For the text-containing cell, return its midpoint in [x, y] coordinate format. 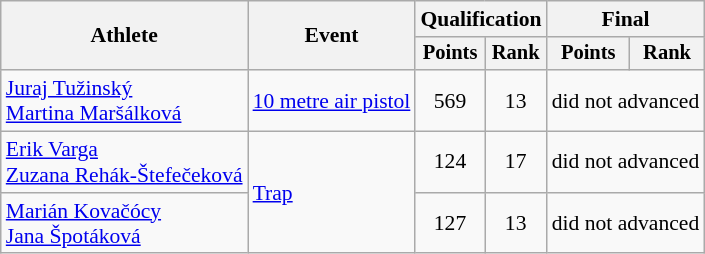
Marián KovačócyJana Špotáková [124, 224]
Erik VargaZuzana Rehák-Štefečeková [124, 162]
17 [516, 162]
Trap [332, 193]
10 metre air pistol [332, 100]
Event [332, 36]
Final [626, 19]
569 [450, 100]
Juraj TužinskýMartina Maršálková [124, 100]
124 [450, 162]
127 [450, 224]
Qualification [480, 19]
Athlete [124, 36]
